Determine the (X, Y) coordinate at the center of the cell enclosing the given text.  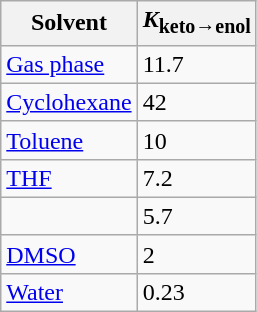
42 (196, 102)
0.23 (196, 292)
Water (69, 292)
Gas phase (69, 64)
Cyclohexane (69, 102)
Toluene (69, 140)
11.7 (196, 64)
Solvent (69, 23)
2 (196, 254)
Kketo→enol (196, 23)
5.7 (196, 216)
THF (69, 178)
DMSO (69, 254)
7.2 (196, 178)
10 (196, 140)
